Extract the [x, y] coordinate from the center of the cell holding the provided text.  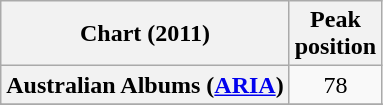
78 [335, 85]
Peakposition [335, 34]
Chart (2011) [145, 34]
Australian Albums (ARIA) [145, 85]
